Return the [X, Y] coordinate for the center point of the cell that contains the specified text.  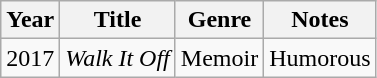
Notes [320, 20]
2017 [30, 58]
Genre [219, 20]
Title [118, 20]
Year [30, 20]
Walk It Off [118, 58]
Humorous [320, 58]
Memoir [219, 58]
